Identify which cell holds the provided text, then report its (X, Y) central coordinate. 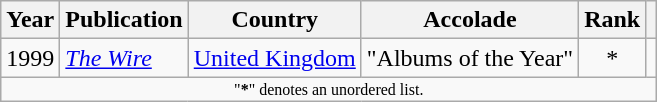
Country (274, 20)
* (612, 58)
1999 (30, 58)
Publication (124, 20)
"Albums of the Year" (470, 58)
Year (30, 20)
Rank (612, 20)
"*" denotes an unordered list. (329, 89)
The Wire (124, 58)
United Kingdom (274, 58)
Accolade (470, 20)
